Search for the cell housing the specified text and yield its [x, y] center coordinate. 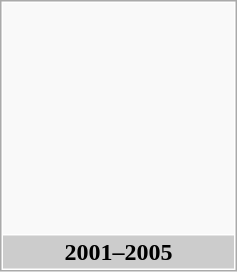
2001–2005 [118, 252]
